Find where the given text appears and provide that cell's center as (X, Y) coordinate. 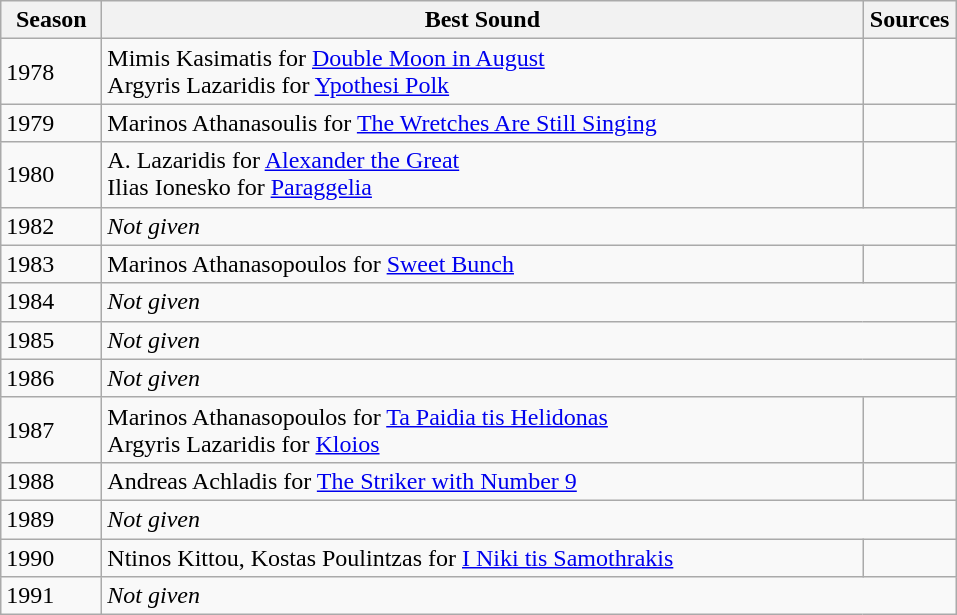
Andreas Achladis for The Striker with Number 9 (482, 481)
1988 (52, 481)
1983 (52, 264)
1980 (52, 174)
A. Lazaridis for Alexander the GreatIlias Ionesko for Paraggelia (482, 174)
1984 (52, 302)
Sources (910, 20)
1979 (52, 123)
Ntinos Kittou, Kostas Poulintzas for I Niki tis Samothrakis (482, 557)
1990 (52, 557)
1986 (52, 378)
1982 (52, 226)
1991 (52, 596)
Marinos Athanasopoulos for Sweet Bunch (482, 264)
Mimis Kasimatis for Double Moon in AugustArgyris Lazaridis for Ypothesi Polk (482, 72)
1987 (52, 430)
1978 (52, 72)
Best Sound (482, 20)
1989 (52, 519)
Marinos Athanasoulis for The Wretches Are Still Singing (482, 123)
Season (52, 20)
1985 (52, 340)
Marinos Athanasopoulos for Ta Paidia tis HelidonasArgyris Lazaridis for Kloios (482, 430)
